Extract the [x, y] coordinate from the center of the cell holding the provided text.  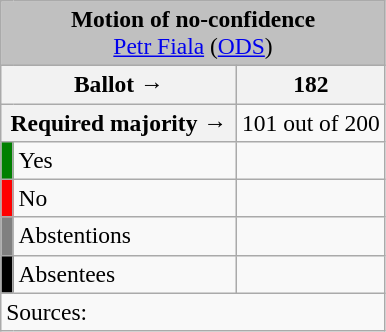
101 out of 200 [312, 122]
Absentees [125, 274]
Sources: [194, 312]
No [125, 198]
Ballot → [119, 84]
Abstentions [125, 236]
Required majority → [119, 122]
Motion of no-confidencePetr Fiala (ODS) [194, 32]
Yes [125, 160]
182 [312, 84]
